Output the [X, Y] coordinate of the center of the cell containing the given text.  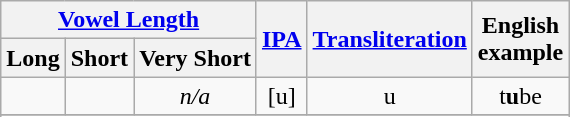
tube [520, 96]
[u] [282, 96]
Short [99, 58]
IPA [282, 39]
n/a [196, 96]
Transliteration [390, 39]
Very Short [196, 58]
Vowel Length [129, 20]
Long [33, 58]
u [390, 96]
Englishexample [520, 39]
